Detect which cell encompasses the target text, then output its (x, y) center coordinate. 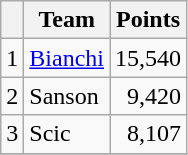
Team (67, 20)
Bianchi (67, 58)
1 (12, 58)
3 (12, 134)
Scic (67, 134)
Sanson (67, 96)
Points (148, 20)
15,540 (148, 58)
8,107 (148, 134)
9,420 (148, 96)
2 (12, 96)
